Extract the (x, y) coordinate from the center of the cell holding the provided text.  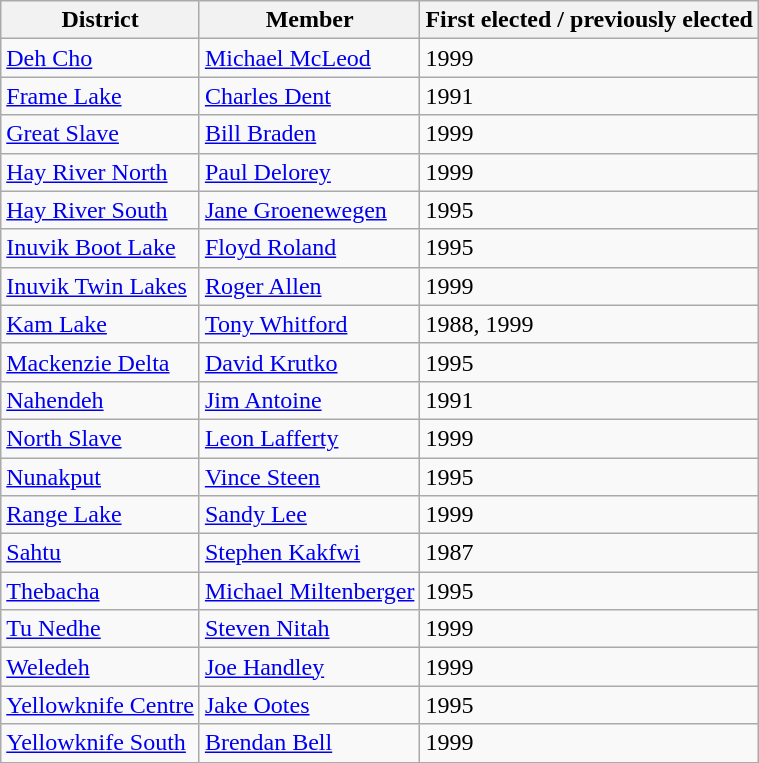
Tony Whitford (310, 324)
Floyd Roland (310, 248)
Tu Nedhe (100, 629)
North Slave (100, 438)
Michael McLeod (310, 58)
Stephen Kakfwi (310, 553)
Deh Cho (100, 58)
Brendan Bell (310, 743)
Weledeh (100, 667)
Inuvik Twin Lakes (100, 286)
Michael Miltenberger (310, 591)
District (100, 20)
Kam Lake (100, 324)
Yellowknife Centre (100, 705)
Vince Steen (310, 477)
Paul Delorey (310, 172)
First elected / previously elected (590, 20)
Jane Groenewegen (310, 210)
Mackenzie Delta (100, 362)
Inuvik Boot Lake (100, 248)
Bill Braden (310, 134)
Sahtu (100, 553)
Great Slave (100, 134)
Leon Lafferty (310, 438)
Hay River South (100, 210)
Frame Lake (100, 96)
Hay River North (100, 172)
Yellowknife South (100, 743)
Member (310, 20)
1988, 1999 (590, 324)
Range Lake (100, 515)
Sandy Lee (310, 515)
Thebacha (100, 591)
Steven Nitah (310, 629)
Charles Dent (310, 96)
Roger Allen (310, 286)
1987 (590, 553)
Jake Ootes (310, 705)
Joe Handley (310, 667)
David Krutko (310, 362)
Nahendeh (100, 400)
Jim Antoine (310, 400)
Nunakput (100, 477)
